Search for the cell housing the specified text and yield its [X, Y] center coordinate. 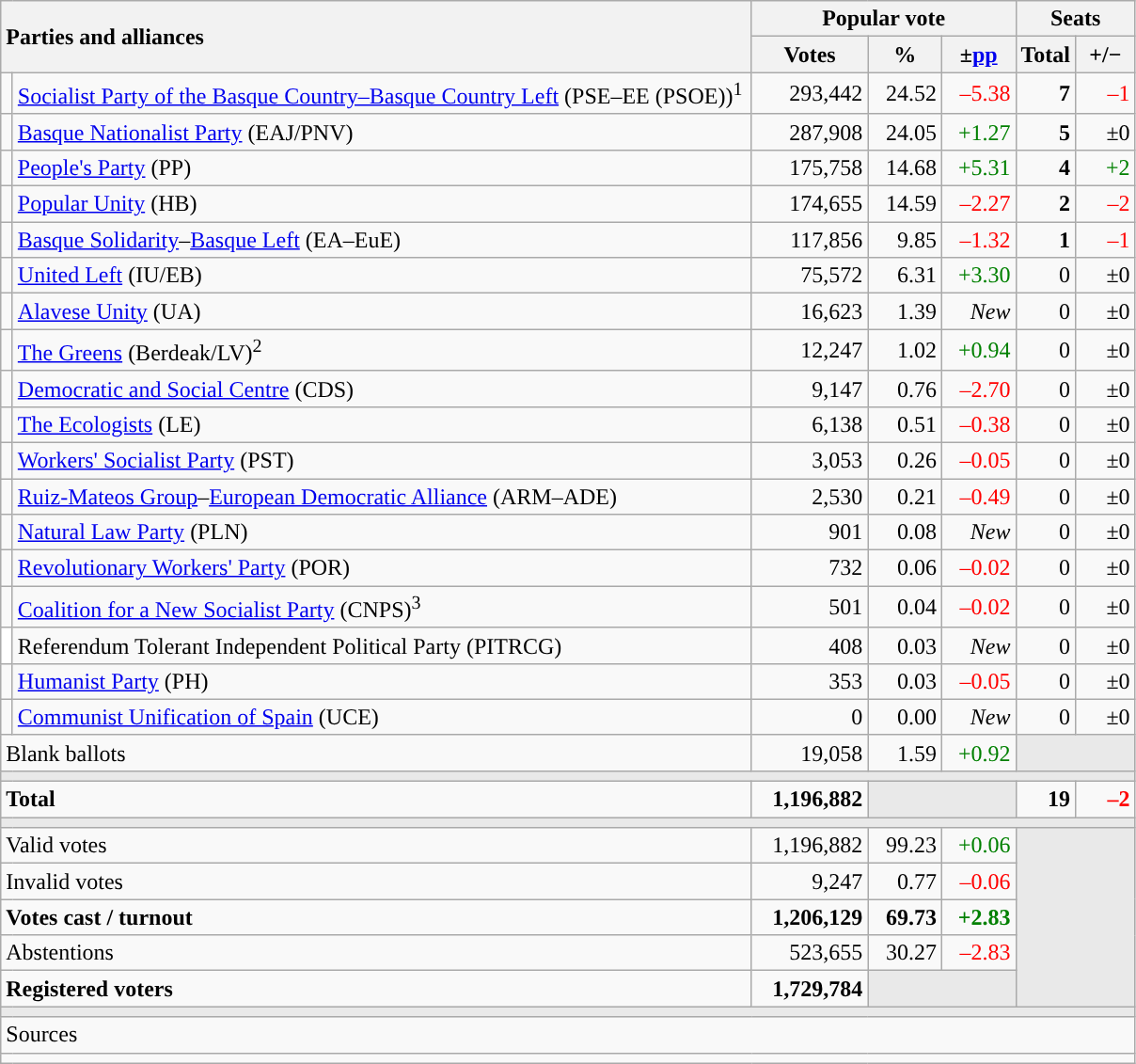
People's Party (PP) [382, 167]
1.39 [905, 311]
353 [810, 681]
1,206,129 [810, 917]
0.21 [905, 497]
Seats [1076, 19]
174,655 [810, 204]
69.73 [905, 917]
Basque Solidarity–Basque Left (EA–EuE) [382, 240]
2,530 [810, 497]
9,147 [810, 389]
30.27 [905, 953]
732 [810, 568]
+3.30 [978, 276]
0.51 [905, 424]
+0.92 [978, 753]
0.76 [905, 389]
1,729,784 [810, 989]
+0.06 [978, 846]
–0.06 [978, 881]
0.08 [905, 532]
–5.38 [978, 94]
Communist Unification of Spain (UCE) [382, 717]
1.02 [905, 350]
408 [810, 645]
Socialist Party of the Basque Country–Basque Country Left (PSE–EE (PSOE))1 [382, 94]
+0.94 [978, 350]
2 [1046, 204]
Humanist Party (PH) [382, 681]
3,053 [810, 460]
901 [810, 532]
523,655 [810, 953]
+5.31 [978, 167]
9.85 [905, 240]
Blank ballots [376, 753]
Basque Nationalist Party (EAJ/PNV) [382, 132]
287,908 [810, 132]
7 [1046, 94]
Ruiz-Mateos Group–European Democratic Alliance (ARM–ADE) [382, 497]
Popular vote [884, 19]
75,572 [810, 276]
Referendum Tolerant Independent Political Party (PITRCG) [382, 645]
Natural Law Party (PLN) [382, 532]
–0.38 [978, 424]
293,442 [810, 94]
1 [1046, 240]
24.05 [905, 132]
5 [1046, 132]
14.59 [905, 204]
Alavese Unity (UA) [382, 311]
Registered voters [376, 989]
–2.27 [978, 204]
6.31 [905, 276]
117,856 [810, 240]
12,247 [810, 350]
0.06 [905, 568]
Workers' Socialist Party (PST) [382, 460]
24.52 [905, 94]
1.59 [905, 753]
Democratic and Social Centre (CDS) [382, 389]
–0.49 [978, 497]
–1.32 [978, 240]
Votes cast / turnout [376, 917]
Votes [810, 55]
Abstentions [376, 953]
Sources [568, 1035]
0.04 [905, 608]
+/− [1106, 55]
±pp [978, 55]
Coalition for a New Socialist Party (CNPS)3 [382, 608]
175,758 [810, 167]
9,247 [810, 881]
19 [1046, 800]
Invalid votes [376, 881]
14.68 [905, 167]
0.26 [905, 460]
6,138 [810, 424]
0.77 [905, 881]
United Left (IU/EB) [382, 276]
Parties and alliances [376, 37]
4 [1046, 167]
16,623 [810, 311]
19,058 [810, 753]
The Ecologists (LE) [382, 424]
0.00 [905, 717]
Popular Unity (HB) [382, 204]
Revolutionary Workers' Party (POR) [382, 568]
+2.83 [978, 917]
+1.27 [978, 132]
–2.83 [978, 953]
99.23 [905, 846]
Valid votes [376, 846]
501 [810, 608]
+2 [1106, 167]
–2.70 [978, 389]
The Greens (Berdeak/LV)2 [382, 350]
% [905, 55]
